Output the [X, Y] coordinate of the center of the cell containing the given text.  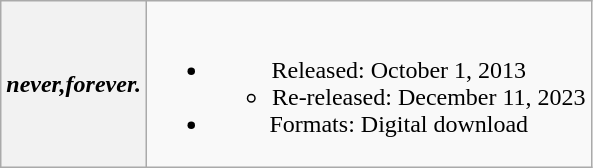
Released: October 1, 2013Re-released: December 11, 2023Formats: Digital download [368, 84]
never,forever. [74, 84]
